Return the (x, y) coordinate for the center point of the cell that contains the specified text.  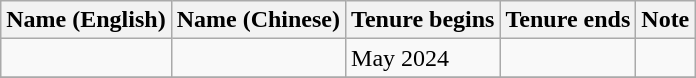
Tenure ends (568, 20)
Tenure begins (423, 20)
May 2024 (423, 58)
Name (Chinese) (258, 20)
Name (English) (86, 20)
Note (666, 20)
